From the cell containing the given text, extract its center point as (x, y) coordinate. 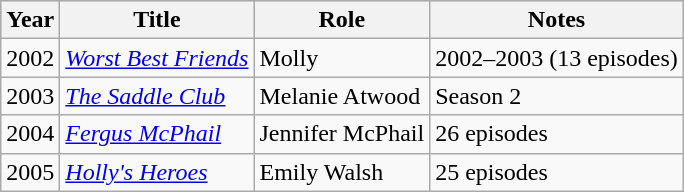
2002 (30, 58)
Jennifer McPhail (342, 134)
Emily Walsh (342, 172)
Melanie Atwood (342, 96)
Worst Best Friends (157, 58)
2003 (30, 96)
Title (157, 20)
2005 (30, 172)
Season 2 (557, 96)
Year (30, 20)
Holly's Heroes (157, 172)
Notes (557, 20)
2004 (30, 134)
Fergus McPhail (157, 134)
The Saddle Club (157, 96)
Role (342, 20)
25 episodes (557, 172)
Molly (342, 58)
2002–2003 (13 episodes) (557, 58)
26 episodes (557, 134)
